Find where the given text appears and provide that cell's center as (x, y) coordinate. 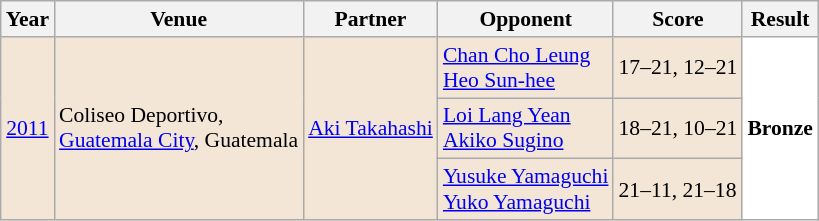
Bronze (780, 128)
Yusuke Yamaguchi Yuko Yamaguchi (526, 190)
Aki Takahashi (370, 128)
2011 (28, 128)
Chan Cho Leung Heo Sun-hee (526, 68)
21–11, 21–18 (678, 190)
Loi Lang Yean Akiko Sugino (526, 128)
Year (28, 19)
18–21, 10–21 (678, 128)
Partner (370, 19)
Score (678, 19)
17–21, 12–21 (678, 68)
Opponent (526, 19)
Result (780, 19)
Coliseo Deportivo,Guatemala City, Guatemala (178, 128)
Venue (178, 19)
